Pinpoint the cell where the given text exists, returning its [x, y] midpoint coordinate. 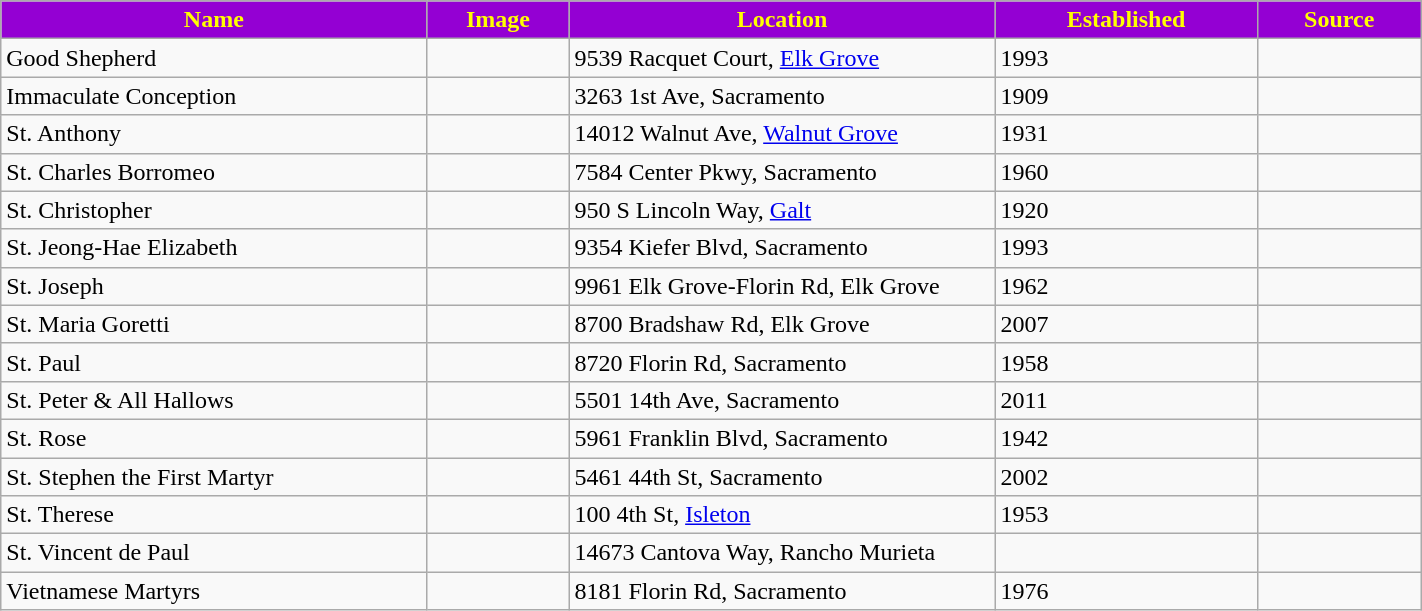
St. Charles Borromeo [214, 172]
14673 Cantova Way, Rancho Murieta [782, 553]
Vietnamese Martyrs [214, 591]
5961 Franklin Blvd, Sacramento [782, 438]
14012 Walnut Ave, Walnut Grove [782, 134]
1958 [1126, 362]
St. Joseph [214, 286]
St. Paul [214, 362]
9539 Racquet Court, Elk Grove [782, 58]
8700 Bradshaw Rd, Elk Grove [782, 324]
8720 Florin Rd, Sacramento [782, 362]
3263 1st Ave, Sacramento [782, 96]
Good Shepherd [214, 58]
St. Peter & All Hallows [214, 400]
5501 14th Ave, Sacramento [782, 400]
St. Jeong-Hae Elizabeth [214, 248]
St. Stephen the First Martyr [214, 477]
1931 [1126, 134]
St. Christopher [214, 210]
1942 [1126, 438]
Location [782, 20]
St. Maria Goretti [214, 324]
1960 [1126, 172]
St. Rose [214, 438]
1953 [1126, 515]
1962 [1126, 286]
9961 Elk Grove-Florin Rd, Elk Grove [782, 286]
St. Anthony [214, 134]
7584 Center Pkwy, Sacramento [782, 172]
100 4th St, Isleton [782, 515]
2007 [1126, 324]
8181 Florin Rd, Sacramento [782, 591]
1920 [1126, 210]
Established [1126, 20]
Image [498, 20]
Source [1339, 20]
Immaculate Conception [214, 96]
2011 [1126, 400]
1976 [1126, 591]
1909 [1126, 96]
2002 [1126, 477]
St. Vincent de Paul [214, 553]
5461 44th St, Sacramento [782, 477]
950 S Lincoln Way, Galt [782, 210]
Name [214, 20]
St. Therese [214, 515]
9354 Kiefer Blvd, Sacramento [782, 248]
